Locate the cell with the specified text and output its [x, y] center coordinate. 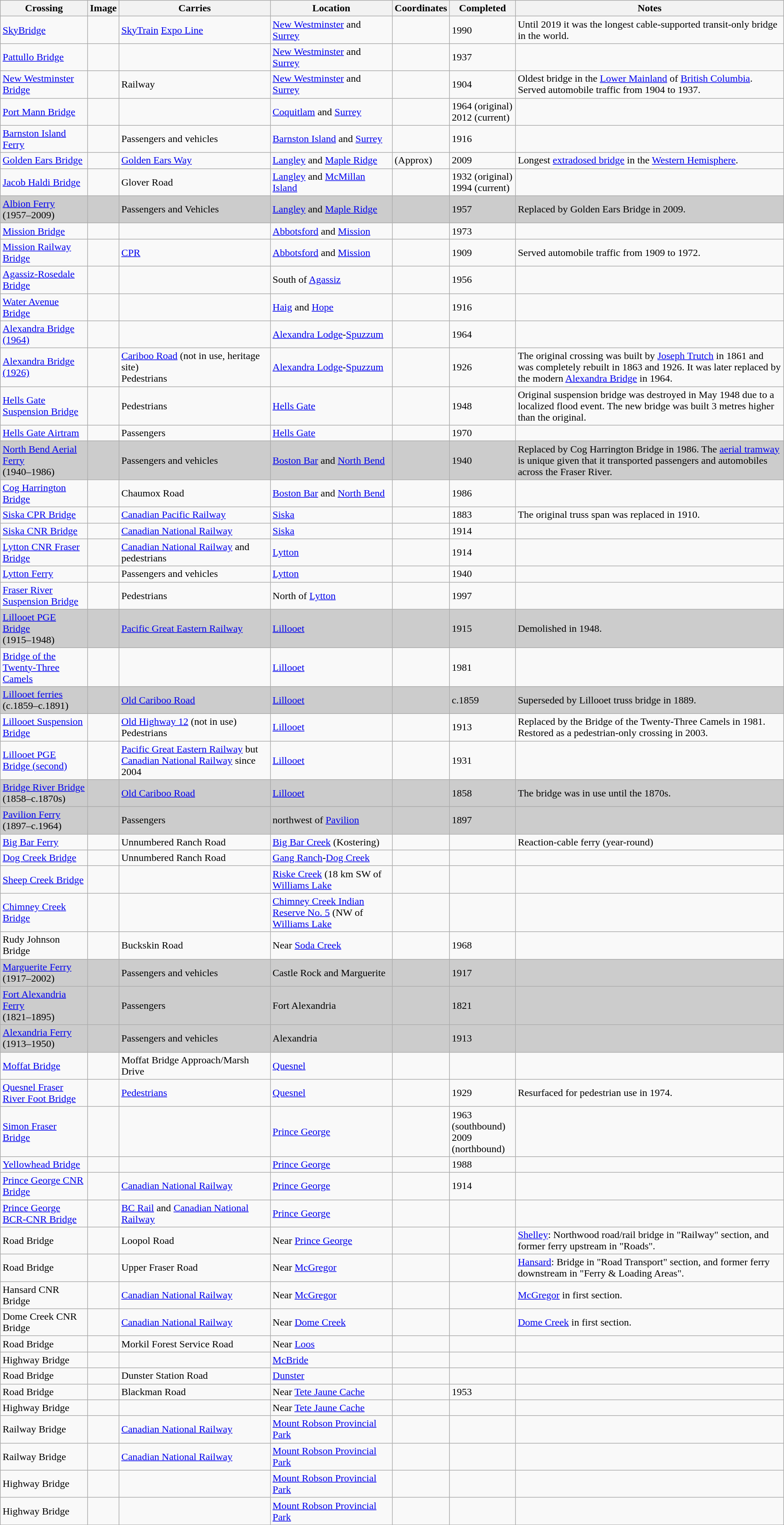
Replaced by Cog Harrington Bridge in 1986. The aerial tramway is unique given that it transported passengers and automobiles across the Fraser River. [650, 460]
Oldest bridge in the Lower Mainland of British Columbia. Served automobile traffic from 1904 to 1937. [650, 85]
1897 [482, 820]
South of Agassiz [331, 280]
Near Loos [331, 1344]
Dunster [331, 1376]
Big Bar Creek (Kostering) [331, 842]
1904 [482, 85]
Dunster Station Road [194, 1376]
Superseded by Lillooet truss bridge in 1889. [650, 700]
SkyTrain Expo Line [194, 30]
Loopol Road [194, 1241]
Siska CNR Bridge [44, 531]
1956 [482, 280]
Resurfaced for pedestrian use in 1974. [650, 1093]
(Approx) [421, 160]
Langley and McMillan Island [331, 182]
Blackman Road [194, 1392]
Jacob Haldi Bridge [44, 182]
Chimney Creek Indian Reserve No. 5 (NW of Williams Lake [331, 912]
Alexandria [331, 1038]
Barnston Island and Surrey [331, 139]
The original truss span was replaced in 1910. [650, 515]
Fort Alexandria [331, 1005]
Rudy Johnson Bridge [44, 945]
Coordinates [421, 8]
Lillooet ferries(c.1859–c.1891) [44, 700]
CPR [194, 252]
Pavilion Ferry(1897–c.1964) [44, 820]
Alexandria Ferry(1913–1950) [44, 1038]
Pacific Great Eastern Railway but Canadian National Railway since 2004 [194, 760]
Marguerite Ferry(1917–2002) [44, 973]
1948 [482, 406]
SkyBridge [44, 30]
Railway [194, 85]
1937 [482, 57]
Fraser River Suspension Bridge [44, 596]
Prince George CNR Bridge [44, 1186]
1990 [482, 30]
Canadian Pacific Railway [194, 515]
Gang Ranch-Dog Creek [331, 858]
Lillooet Suspension Bridge [44, 727]
Image [103, 8]
1964 [482, 334]
1973 [482, 231]
Near Soda Creek [331, 945]
Prince George BCR-CNR Bridge [44, 1213]
1926 [482, 367]
Reaction-cable ferry (year-round) [650, 842]
Dome Creek in first section. [650, 1322]
McGregor in first section. [650, 1295]
Moffat Bridge [44, 1066]
Quesnel Fraser River Foot Bridge [44, 1093]
1883 [482, 515]
Buckskin Road [194, 945]
Castle Rock and Marguerite [331, 973]
Lytton Ferry [44, 574]
Original suspension bridge was destroyed in May 1948 due to a localized flood event. The new bridge was built 3 metres higher than the original. [650, 406]
Old Highway 12 (not in use)Pedestrians [194, 727]
Barnston Island Ferry [44, 139]
Chimney Creek Bridge [44, 912]
1929 [482, 1093]
Mission Bridge [44, 231]
The bridge was in use until the 1870s. [650, 794]
Completed [482, 8]
Morkil Forest Service Road [194, 1344]
Dome Creek CNR Bridge [44, 1322]
Near Dome Creek [331, 1322]
BC Rail and Canadian National Railway [194, 1213]
Cog Harrington Bridge [44, 494]
2009 [482, 160]
1932 (original)1994 (current) [482, 182]
Near Prince George [331, 1241]
Simon Fraser Bridge [44, 1131]
Hells Gate Suspension Bridge [44, 406]
1909 [482, 252]
1917 [482, 973]
Mission Railway Bridge [44, 252]
Until 2019 it was the longest cable-supported transit-only bridge in the world. [650, 30]
Sheep Creek Bridge [44, 880]
c.1859 [482, 700]
1970 [482, 433]
Pattullo Bridge [44, 57]
Hansard: Bridge in "Road Transport" section, and former ferry downstream in "Ferry & Loading Areas". [650, 1268]
Bridge River Bridge(1858–c.1870s) [44, 794]
Shelley: Northwood road/rail bridge in "Railway" section, and former ferry upstream in "Roads". [650, 1241]
Coquitlam and Surrey [331, 111]
Lillooet PGE Bridge(1915–1948) [44, 628]
Agassiz-Rosedale Bridge [44, 280]
1981 [482, 667]
Yellowhead Bridge [44, 1164]
Upper Fraser Road [194, 1268]
1986 [482, 494]
New Westminster Bridge [44, 85]
Replaced by Golden Ears Bridge in 2009. [650, 209]
Albion Ferry(1957–2009) [44, 209]
Bridge of the Twenty-Three Camels [44, 667]
1953 [482, 1392]
Moffat Bridge Approach/Marsh Drive [194, 1066]
Riske Creek (18 km SW of Williams Lake [331, 880]
Alexandra Bridge (1964) [44, 334]
Hansard CNR Bridge [44, 1295]
McBride [331, 1360]
Canadian National Railway and pedestrians [194, 552]
Port Mann Bridge [44, 111]
Lillooet PGE Bridge (second) [44, 760]
1968 [482, 945]
1915 [482, 628]
Fort Alexandria Ferry(1821–1895) [44, 1005]
1821 [482, 1005]
Demolished in 1948. [650, 628]
1964 (original)2012 (current) [482, 111]
1997 [482, 596]
Passengers and Vehicles [194, 209]
Carries [194, 8]
Water Avenue Bridge [44, 307]
Chaumox Road [194, 494]
1858 [482, 794]
Served automobile traffic from 1909 to 1972. [650, 252]
Notes [650, 8]
Big Bar Ferry [44, 842]
1963 (southbound)2009 (northbound) [482, 1131]
1931 [482, 760]
northwest of Pavilion [331, 820]
North of Lytton [331, 596]
Crossing [44, 8]
Dog Creek Bridge [44, 858]
North Bend Aerial Ferry(1940–1986) [44, 460]
Haig and Hope [331, 307]
Cariboo Road (not in use, heritage site)Pedestrians [194, 367]
Location [331, 8]
Siska CPR Bridge [44, 515]
1957 [482, 209]
Pacific Great Eastern Railway [194, 628]
Golden Ears Bridge [44, 160]
Glover Road [194, 182]
1988 [482, 1164]
Longest extradosed bridge in the Western Hemisphere. [650, 160]
Hells Gate Airtram [44, 433]
Golden Ears Way [194, 160]
Lytton CNR Fraser Bridge [44, 552]
Alexandra Bridge (1926) [44, 367]
Replaced by the Bridge of the Twenty-Three Camels in 1981. Restored as a pedestrian-only crossing in 2003. [650, 727]
